Locate the cell with the specified text and output its [x, y] center coordinate. 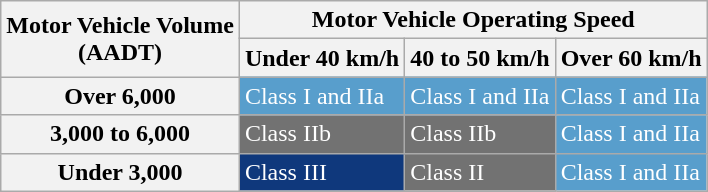
Over 6,000 [120, 96]
40 to 50 km/h [480, 58]
Under 40 km/h [322, 58]
3,000 to 6,000 [120, 134]
Class III [322, 172]
Motor Vehicle Volume(AADT) [120, 39]
Under 3,000 [120, 172]
Over 60 km/h [631, 58]
Class II [480, 172]
Motor Vehicle Operating Speed [473, 20]
